Locate the cell with the specified text and output its [X, Y] center coordinate. 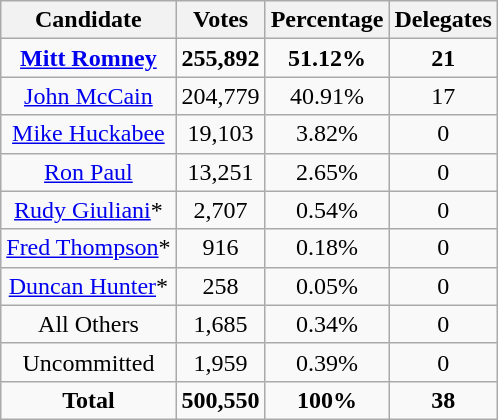
1,685 [220, 324]
0.18% [327, 248]
Delegates [443, 20]
2,707 [220, 210]
3.82% [327, 134]
Fred Thompson* [88, 248]
17 [443, 96]
John McCain [88, 96]
38 [443, 400]
Percentage [327, 20]
258 [220, 286]
1,959 [220, 362]
100% [327, 400]
500,550 [220, 400]
0.05% [327, 286]
0.54% [327, 210]
Mitt Romney [88, 58]
2.65% [327, 172]
0.39% [327, 362]
255,892 [220, 58]
Total [88, 400]
Duncan Hunter* [88, 286]
916 [220, 248]
21 [443, 58]
Mike Huckabee [88, 134]
13,251 [220, 172]
Votes [220, 20]
204,779 [220, 96]
Candidate [88, 20]
Uncommitted [88, 362]
0.34% [327, 324]
40.91% [327, 96]
19,103 [220, 134]
Ron Paul [88, 172]
All Others [88, 324]
51.12% [327, 58]
Rudy Giuliani* [88, 210]
